Search for the cell housing the specified text and yield its [x, y] center coordinate. 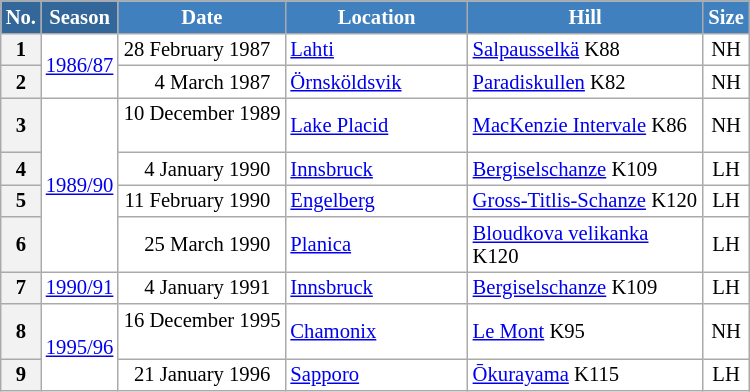
Salpausselkä K88 [586, 49]
Engelberg [376, 200]
1989/90 [80, 184]
4 [21, 168]
25 March 1990 [202, 244]
Paradiskullen K82 [586, 81]
1995/96 [80, 348]
Ōkurayama K115 [586, 374]
11 February 1990 [202, 200]
Gross-Titlis-Schanze K120 [586, 200]
4 January 1990 [202, 168]
Le Mont K95 [586, 332]
16 December 1995 [202, 332]
9 [21, 374]
Lahti [376, 49]
Date [202, 16]
Sapporo [376, 374]
Örnsköldsvik [376, 81]
5 [21, 200]
Hill [586, 16]
Location [376, 16]
3 [21, 124]
1990/91 [80, 287]
21 January 1996 [202, 374]
4 March 1987 [202, 81]
1986/87 [80, 65]
Chamonix [376, 332]
Season [80, 16]
8 [21, 332]
Planica [376, 244]
6 [21, 244]
10 December 1989 [202, 124]
4 January 1991 [202, 287]
Size [726, 16]
Bloudkova velikanka K120 [586, 244]
7 [21, 287]
MacKenzie Intervale K86 [586, 124]
1 [21, 49]
No. [21, 16]
2 [21, 81]
Lake Placid [376, 124]
28 February 1987 [202, 49]
